Find where the given text appears and provide that cell's center as [x, y] coordinate. 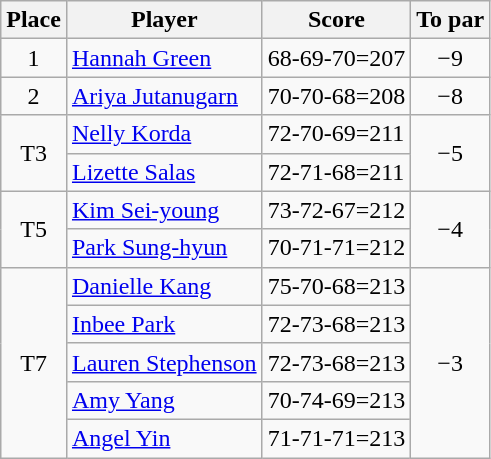
−9 [450, 58]
Ariya Jutanugarn [164, 96]
71-71-71=213 [336, 438]
Inbee Park [164, 324]
To par [450, 20]
Lizette Salas [164, 172]
70-70-68=208 [336, 96]
1 [34, 58]
Hannah Green [164, 58]
Nelly Korda [164, 134]
75-70-68=213 [336, 286]
Kim Sei-young [164, 210]
70-74-69=213 [336, 400]
T7 [34, 362]
Angel Yin [164, 438]
72-70-69=211 [336, 134]
T5 [34, 229]
Player [164, 20]
Lauren Stephenson [164, 362]
−3 [450, 362]
−5 [450, 153]
Park Sung-hyun [164, 248]
T3 [34, 153]
70-71-71=212 [336, 248]
−4 [450, 229]
2 [34, 96]
Amy Yang [164, 400]
Score [336, 20]
Place [34, 20]
−8 [450, 96]
72-71-68=211 [336, 172]
68-69-70=207 [336, 58]
Danielle Kang [164, 286]
73-72-67=212 [336, 210]
